From the cell containing the given text, extract its center point as [X, Y] coordinate. 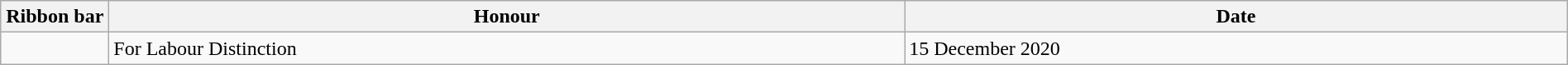
Ribbon bar [55, 17]
For Labour Distinction [507, 48]
Honour [507, 17]
Date [1236, 17]
15 December 2020 [1236, 48]
